Detect which cell encompasses the target text, then output its [x, y] center coordinate. 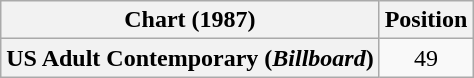
US Adult Contemporary (Billboard) [190, 58]
Position [426, 20]
Chart (1987) [190, 20]
49 [426, 58]
